Return the (x, y) coordinate for the center point of the cell that contains the specified text.  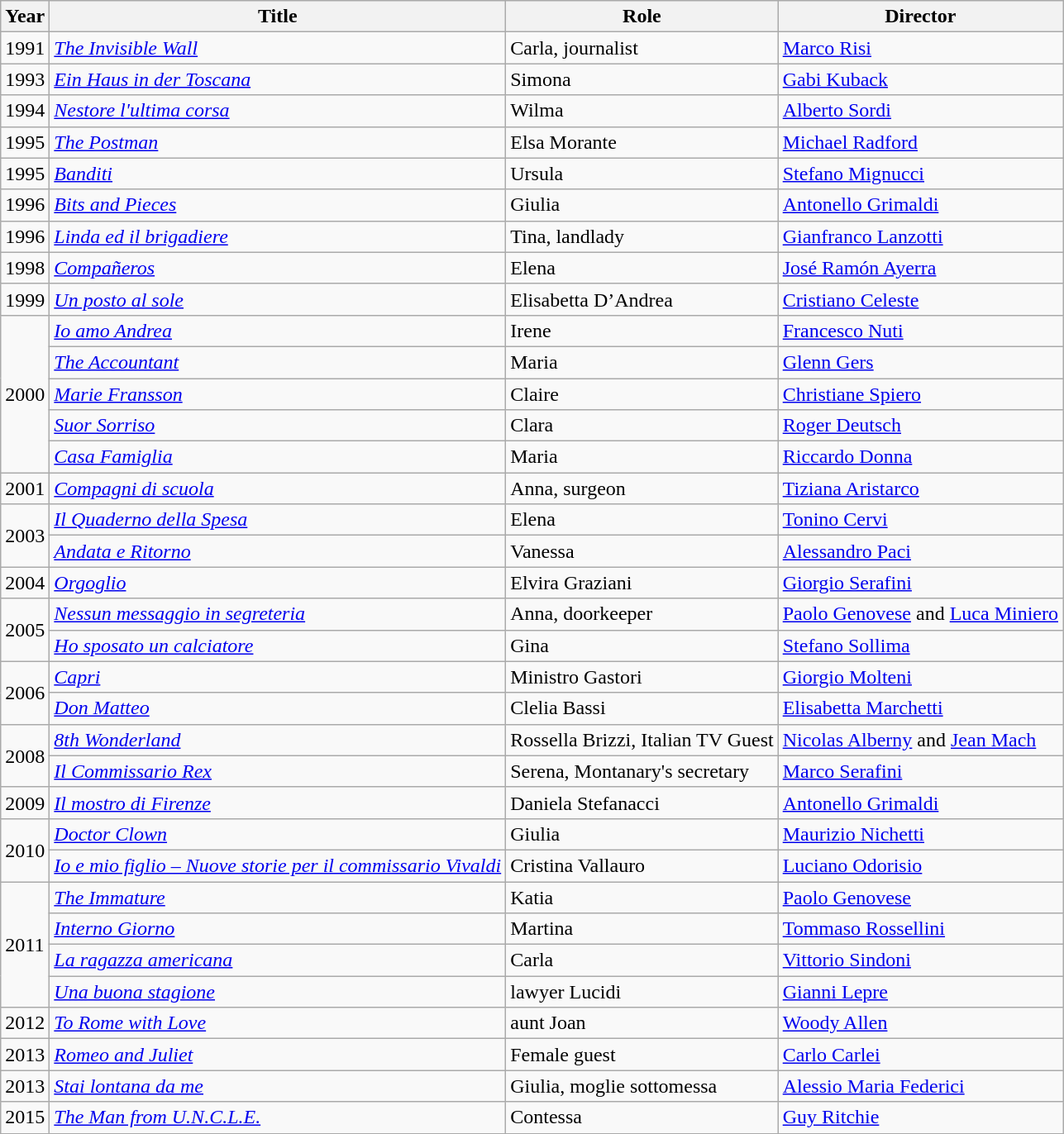
Stefano Sollima (920, 646)
The Man from U.N.C.L.E. (278, 1117)
Stai lontana da me (278, 1086)
The Accountant (278, 362)
Paolo Genovese (920, 897)
Alessandro Paci (920, 551)
Marco Serafini (920, 771)
Maurizio Nichetti (920, 834)
The Postman (278, 142)
2004 (25, 583)
Clelia Bassi (642, 708)
Tina, landlady (642, 236)
Guy Ritchie (920, 1117)
Tiziana Aristarco (920, 488)
Stefano Mignucci (920, 174)
Katia (642, 897)
Female guest (642, 1055)
Serena, Montanary's secretary (642, 771)
Nicolas Alberny and Jean Mach (920, 740)
La ragazza americana (278, 960)
1993 (25, 79)
1999 (25, 299)
Don Matteo (278, 708)
Gianfranco Lanzotti (920, 236)
Alberto Sordi (920, 111)
Il mostro di Firenze (278, 803)
Clara (642, 426)
1994 (25, 111)
Giorgio Molteni (920, 677)
Tonino Cervi (920, 520)
Riccardo Donna (920, 457)
Roger Deutsch (920, 426)
To Rome with Love (278, 1023)
Role (642, 17)
Tommaso Rossellini (920, 929)
Carla, journalist (642, 48)
2012 (25, 1023)
Anna, surgeon (642, 488)
2000 (25, 393)
Rossella Brizzi, Italian TV Guest (642, 740)
2005 (25, 630)
2010 (25, 850)
1991 (25, 48)
lawyer Lucidi (642, 992)
Marco Risi (920, 48)
Anna, doorkeeper (642, 614)
Ho sposato un calciatore (278, 646)
Io e mio figlio – Nuove storie per il commissario Vivaldi (278, 865)
1998 (25, 268)
Cristiano Celeste (920, 299)
Gianni Lepre (920, 992)
Un posto al sole (278, 299)
Marie Fransson (278, 394)
Vanessa (642, 551)
Contessa (642, 1117)
Elisabetta D’Andrea (642, 299)
Gina (642, 646)
Romeo and Juliet (278, 1055)
Martina (642, 929)
2009 (25, 803)
Elsa Morante (642, 142)
Casa Famiglia (278, 457)
Wilma (642, 111)
Suor Sorriso (278, 426)
Compañeros (278, 268)
Paolo Genovese and Luca Miniero (920, 614)
Director (920, 17)
2001 (25, 488)
Orgoglio (278, 583)
Christiane Spiero (920, 394)
Vittorio Sindoni (920, 960)
Year (25, 17)
Carla (642, 960)
Giulia, moglie sottomessa (642, 1086)
Carlo Carlei (920, 1055)
The Immature (278, 897)
Luciano Odorisio (920, 865)
Io amo Andrea (278, 331)
Doctor Clown (278, 834)
Ursula (642, 174)
Elvira Graziani (642, 583)
aunt Joan (642, 1023)
2011 (25, 944)
Glenn Gers (920, 362)
Andata e Ritorno (278, 551)
Woody Allen (920, 1023)
2008 (25, 755)
Il Commissario Rex (278, 771)
Michael Radford (920, 142)
Cristina Vallauro (642, 865)
Capri (278, 677)
Giorgio Serafini (920, 583)
Alessio Maria Federici (920, 1086)
Banditi (278, 174)
Interno Giorno (278, 929)
Nessun messaggio in segreteria (278, 614)
José Ramón Ayerra (920, 268)
Gabi Kuback (920, 79)
2006 (25, 693)
2015 (25, 1117)
8th Wonderland (278, 740)
Ein Haus in der Toscana (278, 79)
Linda ed il brigadiere (278, 236)
Bits and Pieces (278, 205)
Francesco Nuti (920, 331)
Una buona stagione (278, 992)
Claire (642, 394)
Nestore l'ultima corsa (278, 111)
2003 (25, 536)
The Invisible Wall (278, 48)
Il Quaderno della Spesa (278, 520)
Ministro Gastori (642, 677)
Title (278, 17)
Compagni di scuola (278, 488)
Simona (642, 79)
Irene (642, 331)
Elisabetta Marchetti (920, 708)
Daniela Stefanacci (642, 803)
